Extract the (X, Y) coordinate from the center of the cell holding the provided text.  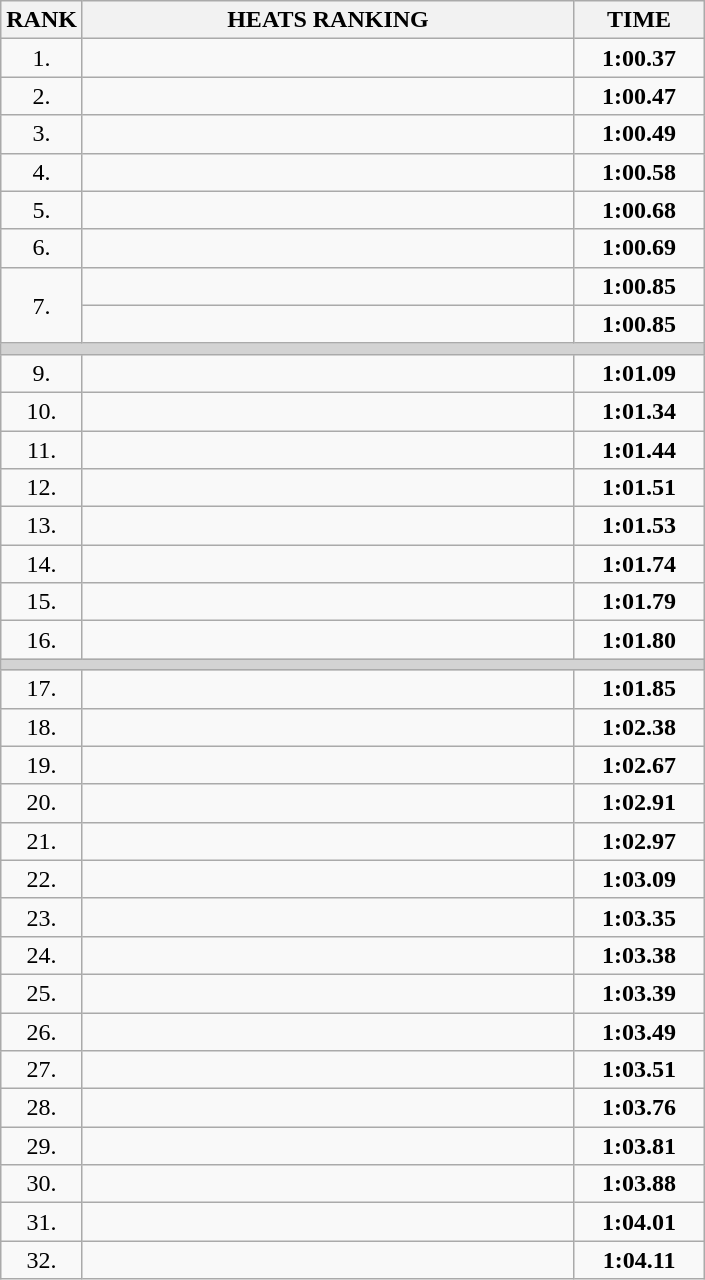
10. (42, 411)
1:01.79 (640, 602)
1:04.01 (640, 1222)
31. (42, 1222)
6. (42, 248)
1:00.49 (640, 134)
1:01.85 (640, 689)
1:00.58 (640, 172)
25. (42, 993)
15. (42, 602)
HEATS RANKING (328, 20)
1:03.38 (640, 955)
1:00.47 (640, 96)
11. (42, 449)
24. (42, 955)
1:03.76 (640, 1108)
3. (42, 134)
20. (42, 803)
1:02.67 (640, 765)
9. (42, 373)
1:01.74 (640, 564)
1:02.91 (640, 803)
16. (42, 640)
2. (42, 96)
26. (42, 1031)
1:03.35 (640, 917)
1:03.49 (640, 1031)
1:00.68 (640, 210)
14. (42, 564)
1:01.09 (640, 373)
1:03.81 (640, 1146)
23. (42, 917)
19. (42, 765)
1:03.09 (640, 879)
1:01.34 (640, 411)
1. (42, 58)
TIME (640, 20)
27. (42, 1070)
1:02.38 (640, 727)
1:02.97 (640, 841)
1:01.53 (640, 526)
32. (42, 1260)
1:00.37 (640, 58)
7. (42, 305)
21. (42, 841)
1:04.11 (640, 1260)
1:01.80 (640, 640)
12. (42, 488)
28. (42, 1108)
RANK (42, 20)
1:03.88 (640, 1184)
17. (42, 689)
22. (42, 879)
5. (42, 210)
18. (42, 727)
1:03.51 (640, 1070)
4. (42, 172)
1:00.69 (640, 248)
1:01.51 (640, 488)
1:01.44 (640, 449)
13. (42, 526)
29. (42, 1146)
1:03.39 (640, 993)
30. (42, 1184)
